Detect which cell encompasses the target text, then output its [X, Y] center coordinate. 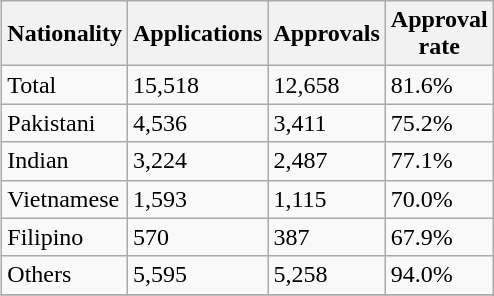
94.0% [439, 275]
Nationality [65, 34]
570 [198, 237]
Approvalrate [439, 34]
5,258 [326, 275]
Applications [198, 34]
Filipino [65, 237]
75.2% [439, 123]
15,518 [198, 85]
5,595 [198, 275]
67.9% [439, 237]
Approvals [326, 34]
77.1% [439, 161]
Total [65, 85]
4,536 [198, 123]
1,593 [198, 199]
1,115 [326, 199]
Vietnamese [65, 199]
Pakistani [65, 123]
70.0% [439, 199]
2,487 [326, 161]
3,224 [198, 161]
3,411 [326, 123]
Others [65, 275]
387 [326, 237]
Indian [65, 161]
81.6% [439, 85]
12,658 [326, 85]
